Capture the cell that displays the provided text and extract its [x, y] central coordinate. 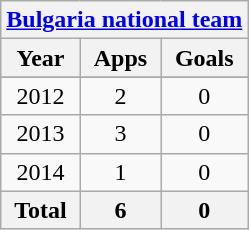
Goals [204, 58]
Bulgaria national team [124, 20]
Total [40, 210]
6 [120, 210]
2012 [40, 96]
1 [120, 172]
Year [40, 58]
3 [120, 134]
2 [120, 96]
Apps [120, 58]
2013 [40, 134]
2014 [40, 172]
